Output the [X, Y] coordinate of the center of the cell containing the given text.  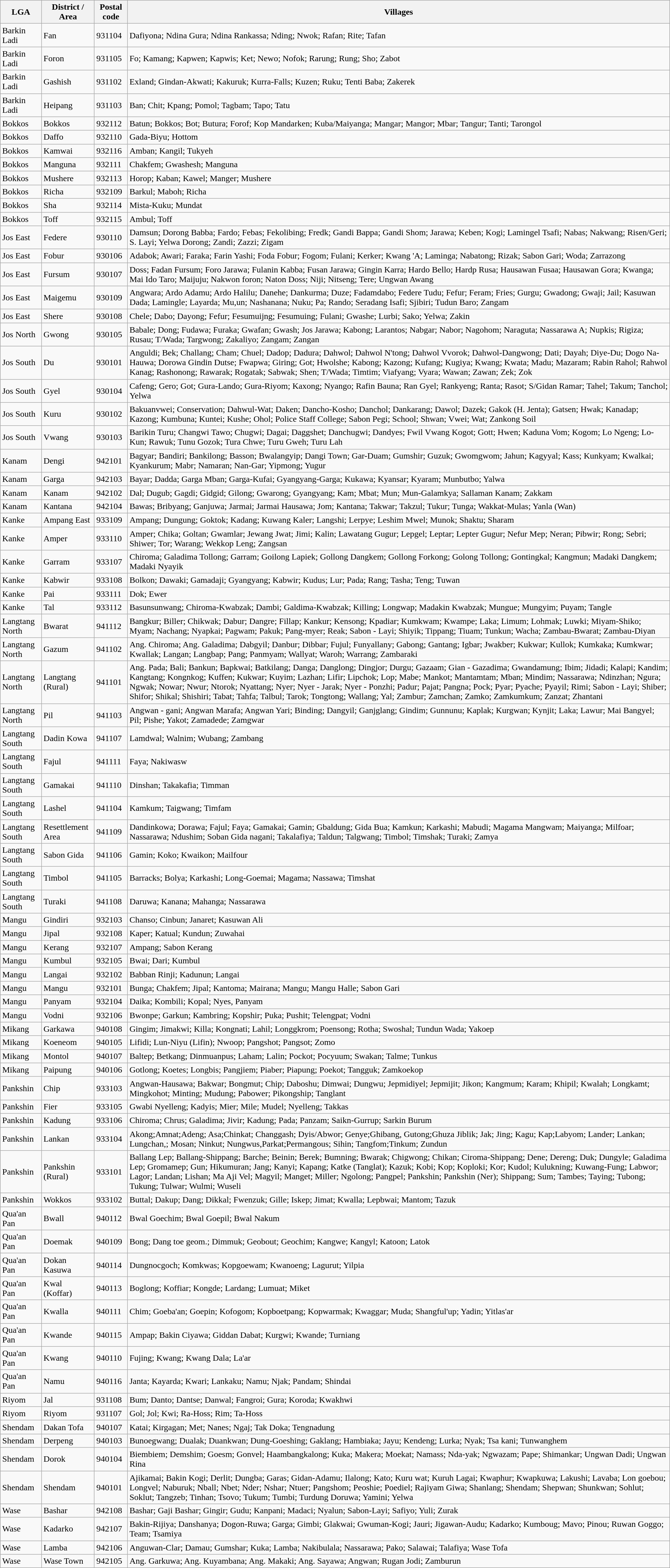
Gada-Biyu; Hottom [399, 137]
Daffo [68, 137]
932109 [111, 192]
Villages [399, 12]
Daika; Kombili; Kopal; Nyes, Panyam [399, 1002]
Pil [68, 715]
Tal [68, 608]
930104 [111, 391]
Foron [68, 59]
940109 [111, 1242]
District / Area [68, 12]
941111 [111, 762]
941104 [111, 808]
Vwang [68, 437]
Shere [68, 316]
Gingim; Jimakwi; Killa; Kongnati; Lahil; Longgkrom; Poensong; Rotha; Swoshal; Tundun Wada; Yakoep [399, 1029]
942106 [111, 1548]
932114 [111, 205]
Toff [68, 219]
941107 [111, 738]
Pai [68, 594]
Chim; Goeba'an; Goepin; Kofogom; Kopboetpang; Kopwarmak; Kwaggar; Muda; Shangful'up; Yadin; Yitlas'ar [399, 1312]
942101 [111, 460]
Turaki [68, 901]
940105 [111, 1042]
Gashish [68, 82]
932115 [111, 219]
Dok; Ewer [399, 594]
Lamdwal; Walnim; Wubang; Zambang [399, 738]
Fobur [68, 256]
Gyel [68, 391]
Ang. Garkuwa; Ang. Kuyambana; Ang. Makaki; Ang. Sayawa; Angwan; Rugan Jodi; Zamburun [399, 1561]
Bayar; Dadda; Garga Mban; Garga-Kufai; Gyangyang-Garga; Kukawa; Kyansar; Kyaram; Munbutbo; Yalwa [399, 479]
Du [68, 363]
Biembiem; Demshim; Goesm; Gonvel; Haambangkalong; Kuka; Makera; Moekat; Namass; Nda-yak; Ngwazam; Pape; Shimankar; Ungwan Dadi; Ungwan Rina [399, 1459]
Ampang; Dungung; Goktok; Kadang; Kuwang Kaler; Langshi; Lerpye; Leshim Mwel; Munok; Shaktu; Sharam [399, 520]
932111 [111, 164]
940112 [111, 1219]
Bwonpe; Garkun; Kambring; Kopshir; Puka; Pushit; Telengpat; Vodni [399, 1015]
Montol [68, 1056]
Gwong [68, 334]
Koeneom [68, 1042]
Chakfem; Gwashesh; Manguna [399, 164]
Federe [68, 238]
Wokkos [68, 1200]
Sha [68, 205]
933107 [111, 562]
Namu [68, 1381]
932106 [111, 1015]
Kantana [68, 506]
941112 [111, 626]
Dafiyona; Ndina Gura; Ndina Rankassa; Nding; Nwok; Rafan; Rite; Tafan [399, 35]
Kamkum; Taigwang; Timfam [399, 808]
Bwall [68, 1219]
Bwarat [68, 626]
Kwang [68, 1358]
933105 [111, 1107]
Exland; Gindan-Akwati; Kakuruk; Kurra-Falls; Kuzen; Ruku; Tenti Baba; Zakerek [399, 82]
Vodni [68, 1015]
940115 [111, 1335]
941103 [111, 715]
930105 [111, 334]
Adabok; Awari; Faraka; Farin Yashi; Foda Fobur; Fogom; Fulani; Kerker; Kwang 'A; Laminga; Nabatong; Rizak; Sabon Gari; Woda; Zarrazong [399, 256]
Postal code [111, 12]
Kabwir [68, 580]
Timbol [68, 878]
940110 [111, 1358]
Fier [68, 1107]
Fajul [68, 762]
Basunsunwang; Chiroma-Kwabzak; Dambi; Galdima-Kwabzak; Killing; Longwap; Madakin Kwabzak; Mungue; Mungyim; Puyam; Tangle [399, 608]
Dorok [68, 1459]
931107 [111, 1413]
930102 [111, 414]
Panyam [68, 1002]
941106 [111, 855]
Dadin Kowa [68, 738]
Kuru [68, 414]
Kwande [68, 1335]
Ban; Chit; Kpang; Pomol; Tagbam; Tapo; Tatu [399, 105]
Dakan Tofa [68, 1427]
Barkul; Maboh; Richa [399, 192]
Kumbul [68, 961]
Faya; Nakiwasw [399, 762]
932102 [111, 974]
942108 [111, 1511]
932116 [111, 151]
941108 [111, 901]
Richa [68, 192]
931105 [111, 59]
Bashar [68, 1511]
Chip [68, 1088]
Maigemu [68, 298]
Barracks; Bolya; Karkashi; Long-Goemai; Magama; Nassawa; Timshat [399, 878]
Babban Rinji; Kadunun; Langai [399, 974]
Resettlement Area [68, 831]
941102 [111, 649]
Ampang; Sabon Kerang [399, 947]
930109 [111, 298]
940113 [111, 1288]
Wase Town [68, 1561]
Ampap; Bakin Ciyawa; Giddan Dabat; Kurgwi; Kwande; Turniang [399, 1335]
942104 [111, 506]
932101 [111, 988]
Lamba [68, 1548]
941109 [111, 831]
933109 [111, 520]
Boglong; Koffiar; Kongde; Lardang; Lumuat; Miket [399, 1288]
941110 [111, 785]
Garkawa [68, 1029]
Langai [68, 974]
940103 [111, 1441]
Chanso; Cinbun; Janaret; Kasuwan Ali [399, 920]
940111 [111, 1312]
Bunga; Chakfem; Jipal; Kantoma; Mairana; Mangu; Mangu Halle; Sabon Gari [399, 988]
Lifidi; Lun-Niyu (Lifin); Nwoop; Pangshot; Pangsot; Zomo [399, 1042]
940106 [111, 1070]
932108 [111, 934]
Gindiri [68, 920]
LGA [21, 12]
Pankshin (Rural) [68, 1172]
Bum; Danto; Dantse; Danwal; Fangroi; Gura; Koroda; Kwakhwi [399, 1400]
930110 [111, 238]
933102 [111, 1200]
932104 [111, 1002]
Baltep; Betkang; Dinmuanpus; Laham; Lalin; Pockot; Pocyuum; Swakan; Talme; Tunkus [399, 1056]
Amban; Kangil; Tukyeh [399, 151]
Bashar; Gaji Bashar; Gingir; Gudu; Kanpani; Madaci; Nyalun; Sabon-Layi; Safiyo; Yuli; Zurak [399, 1511]
Cafeng; Gero; Got; Gura-Lando; Gura-Riyom; Kaxong; Nyango; Rafin Bauna; Ran Gyel; Rankyeng; Ranta; Rasot; S/Gidan Ramar; Tahel; Takum; Tanchol; Yelwa [399, 391]
940116 [111, 1381]
Ampang East [68, 520]
930101 [111, 363]
Lankan [68, 1138]
940108 [111, 1029]
Bong; Dang toe geom.; Dimmuk; Geobout; Geochim; Kangwe; Kangyl; Katoon; Latok [399, 1242]
932113 [111, 178]
932112 [111, 124]
Langtang (Rural) [68, 682]
Amper [68, 538]
Gamakai [68, 785]
933111 [111, 594]
Jos North [21, 334]
Fo; Kamang; Kapwen; Kapwis; Ket; Newo; Nofok; Rarung; Rung; Sho; Zabot [399, 59]
932105 [111, 961]
930107 [111, 274]
Janta; Kayarda; Kwari; Lankaku; Namu; Njak; Pandam; Shindai [399, 1381]
931103 [111, 105]
Kerang [68, 947]
942103 [111, 479]
Kadung [68, 1120]
Jipal [68, 934]
942102 [111, 493]
940114 [111, 1265]
941101 [111, 682]
932107 [111, 947]
Fujing; Kwang; Kwang Dala; La'ar [399, 1358]
Jal [68, 1400]
Kwal (Koffar) [68, 1288]
942107 [111, 1529]
940101 [111, 1487]
Dungnocgoch; Komkwas; Kopgoewam; Kwanoeng; Lagurut; Yilpia [399, 1265]
Chele; Dabo; Dayong; Fefur; Fesumuijng; Fesumuing; Fulani; Gwashe; Lurbi; Sako; Yelwa; Zakin [399, 316]
Batun; Bokkos; Bot; Butura; Forof; Kop Mandarken; Kuba/Maiyanga; Mangar; Mangor; Mbar; Tangur; Tanti; Tarongol [399, 124]
Dengi [68, 460]
Doemak [68, 1242]
Derpeng [68, 1441]
Bawas; Bribyang; Ganjuwa; Jarmai; Jarmai Hausawa; Jom; Kantana; Takwar; Takzul; Tukur; Tunga; Wakkat-Mulas; Yanla (Wan) [399, 506]
933101 [111, 1172]
Gwabi Nyelleng; Kadyis; Mier; Mile; Mudel; Nyelleng; Takkas [399, 1107]
930103 [111, 437]
Lashel [68, 808]
Bolkon; Dawaki; Gamadaji; Gyangyang; Kabwir; Kudus; Lur; Pada; Rang; Tasha; Teng; Tuwan [399, 580]
Mushere [68, 178]
930106 [111, 256]
Sabon Gida [68, 855]
Buttal; Dakup; Dang; Dikkal; Fwenzuk; Gille; Iskep; Jimat; Kwalla; Lepbwai; Mantom; Tazuk [399, 1200]
933104 [111, 1138]
Garga [68, 479]
933106 [111, 1120]
932103 [111, 920]
942105 [111, 1561]
Paipung [68, 1070]
Kwalla [68, 1312]
Gol; Jol; Kwi; Ra-Hoss; Rim; Ta-Hoss [399, 1413]
930108 [111, 316]
Gamin; Koko; Kwaikon; Mailfour [399, 855]
Kamwai [68, 151]
Kadarko [68, 1529]
Horop; Kaban; Kawel; Manger; Mushere [399, 178]
Dinshan; Takakafia; Timman [399, 785]
Gazum [68, 649]
Heipang [68, 105]
Gotlong; Koetes; Longbis; Pangjiem; Piaber; Piapung; Poekot; Tangguk; Zamkoekop [399, 1070]
933103 [111, 1088]
Fan [68, 35]
Chiroma; Chrus; Galadima; Jivir; Kadung; Pada; Panzam; Saikn-Gurrup; Sarkin Burum [399, 1120]
Bwai; Dari; Kumbul [399, 961]
940104 [111, 1459]
Katai; Kirgagan; Met; Nanes; Ngaj; Tak Doka; Tengnadung [399, 1427]
Bwal Goechim; Bwal Goepil; Bwal Nakum [399, 1219]
931108 [111, 1400]
933108 [111, 580]
931102 [111, 82]
Kaper; Katual; Kundun; Zuwahai [399, 934]
933112 [111, 608]
931104 [111, 35]
Ambul; Toff [399, 219]
Garram [68, 562]
Mista-Kuku; Mundat [399, 205]
Fursum [68, 274]
932110 [111, 137]
Manguna [68, 164]
Dokan Kasuwa [68, 1265]
941105 [111, 878]
Anguwan-Clar; Damau; Gumshar; Kuka; Lamba; Nakibulala; Nassarawa; Pako; Salawai; Talafiya; Wase Tofa [399, 1548]
Daruwa; Kanana; Mahanga; Nassarawa [399, 901]
933110 [111, 538]
Bunoegwang; Dualak; Duankwan; Dung-Goeshing; Gaklang; Hambiaka; Jayu; Kendeng; Lurka; Nyak; Tsa kani; Tunwanghem [399, 1441]
Dal; Dugub; Gagdi; Gidgid; Gilong; Gwarong; Gyangyang; Kam; Mbat; Mun; Mun-Galamkya; Sallaman Kanam; Zakkam [399, 493]
